Locate the cell with the specified text and output its [x, y] center coordinate. 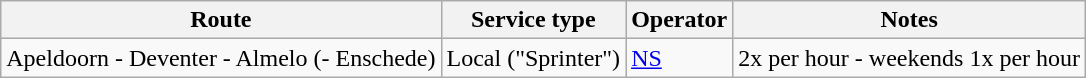
2x per hour - weekends 1x per hour [910, 58]
Local ("Sprinter") [534, 58]
Route [221, 20]
Service type [534, 20]
NS [680, 58]
Operator [680, 20]
Notes [910, 20]
Apeldoorn - Deventer - Almelo (- Enschede) [221, 58]
